Scan for the cell matching the given text and deliver its (x, y) coordinate at center. 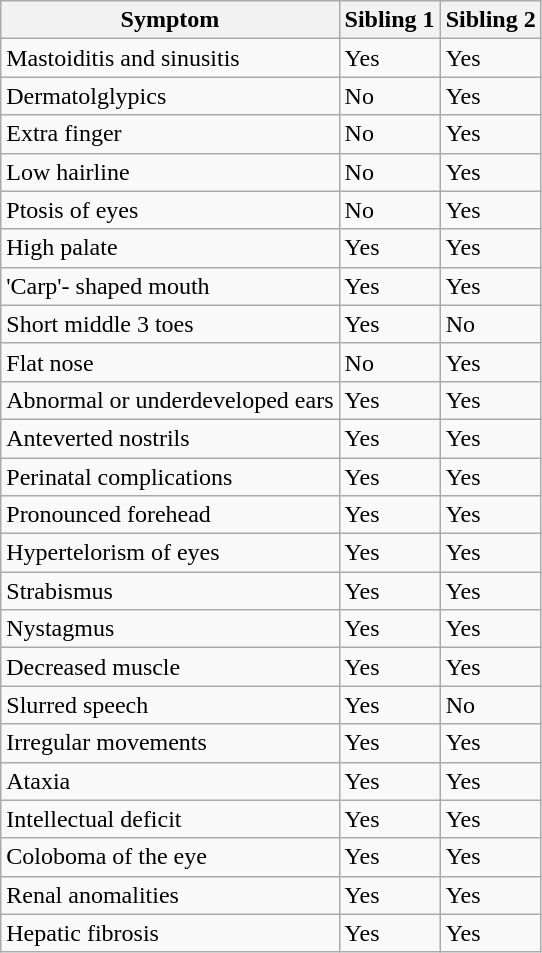
Intellectual deficit (170, 819)
Perinatal complications (170, 477)
Anteverted nostrils (170, 438)
Sibling 1 (390, 20)
Abnormal or underdeveloped ears (170, 400)
Renal anomalities (170, 895)
Decreased muscle (170, 667)
Hepatic fibrosis (170, 933)
'Carp'- shaped mouth (170, 286)
Mastoiditis and sinusitis (170, 58)
Irregular movements (170, 743)
Extra finger (170, 134)
Hypertelorism of eyes (170, 553)
Symptom (170, 20)
Short middle 3 toes (170, 324)
Ptosis of eyes (170, 210)
Coloboma of the eye (170, 857)
Dermatolglypics (170, 96)
Slurred speech (170, 705)
Low hairline (170, 172)
Ataxia (170, 781)
Pronounced forehead (170, 515)
High palate (170, 248)
Flat nose (170, 362)
Sibling 2 (490, 20)
Nystagmus (170, 629)
Strabismus (170, 591)
